Determine the [X, Y] coordinate at the center of the cell enclosing the given text.  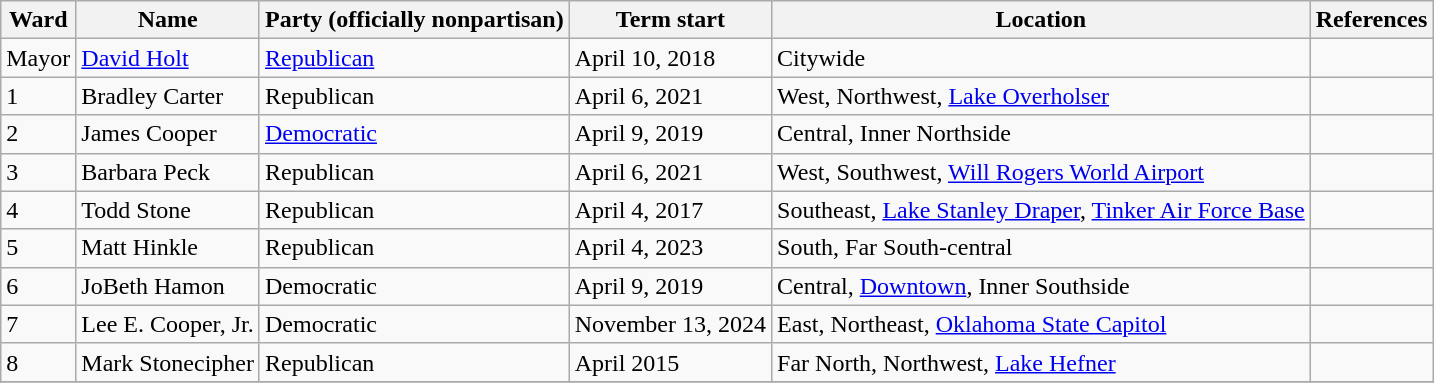
April 10, 2018 [670, 58]
JoBeth Hamon [168, 286]
Bradley Carter [168, 96]
East, Northeast, Oklahoma State Capitol [1042, 324]
Location [1042, 20]
Name [168, 20]
James Cooper [168, 134]
West, Northwest, Lake Overholser [1042, 96]
Mark Stonecipher [168, 362]
David Holt [168, 58]
Barbara Peck [168, 172]
Matt Hinkle [168, 248]
Southeast, Lake Stanley Draper, Tinker Air Force Base [1042, 210]
April 4, 2017 [670, 210]
April 2015 [670, 362]
5 [38, 248]
April 4, 2023 [670, 248]
West, Southwest, Will Rogers World Airport [1042, 172]
2 [38, 134]
November 13, 2024 [670, 324]
8 [38, 362]
Lee E. Cooper, Jr. [168, 324]
Term start [670, 20]
Central, Downtown, Inner Southside [1042, 286]
Ward [38, 20]
Mayor [38, 58]
References [1372, 20]
Citywide [1042, 58]
South, Far South-central [1042, 248]
Party (officially nonpartisan) [414, 20]
4 [38, 210]
Todd Stone [168, 210]
6 [38, 286]
Central, Inner Northside [1042, 134]
1 [38, 96]
7 [38, 324]
Far North, Northwest, Lake Hefner [1042, 362]
3 [38, 172]
